Scan for the cell matching the given text and deliver its [X, Y] coordinate at center. 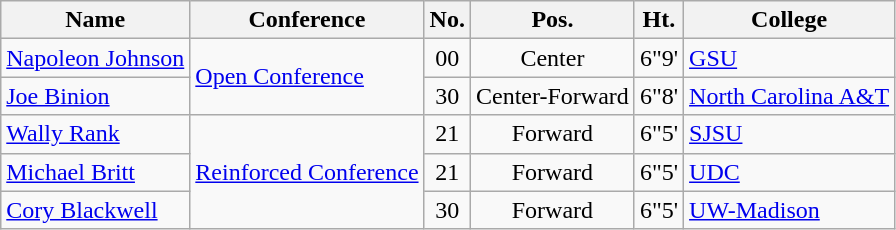
SJSU [790, 134]
Napoleon Johnson [96, 58]
Reinforced Conference [307, 172]
Pos. [552, 20]
UDC [790, 172]
00 [447, 58]
College [790, 20]
Michael Britt [96, 172]
Center-Forward [552, 96]
6"9' [658, 58]
UW-Madison [790, 210]
Center [552, 58]
Ht. [658, 20]
Wally Rank [96, 134]
Conference [307, 20]
GSU [790, 58]
North Carolina A&T [790, 96]
Open Conference [307, 77]
Name [96, 20]
Joe Binion [96, 96]
Cory Blackwell [96, 210]
No. [447, 20]
6"8' [658, 96]
